Output the (x, y) coordinate of the center of the cell containing the given text.  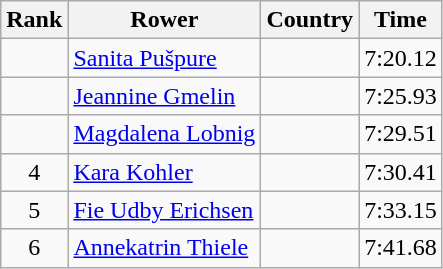
Rower (164, 20)
7:25.93 (401, 96)
7:33.15 (401, 210)
Kara Kohler (164, 172)
Annekatrin Thiele (164, 248)
4 (34, 172)
5 (34, 210)
Jeannine Gmelin (164, 96)
Time (401, 20)
Sanita Pušpure (164, 58)
Rank (34, 20)
7:41.68 (401, 248)
7:29.51 (401, 134)
Country (310, 20)
7:20.12 (401, 58)
Magdalena Lobnig (164, 134)
7:30.41 (401, 172)
6 (34, 248)
Fie Udby Erichsen (164, 210)
